Detect which cell encompasses the target text, then output its (x, y) center coordinate. 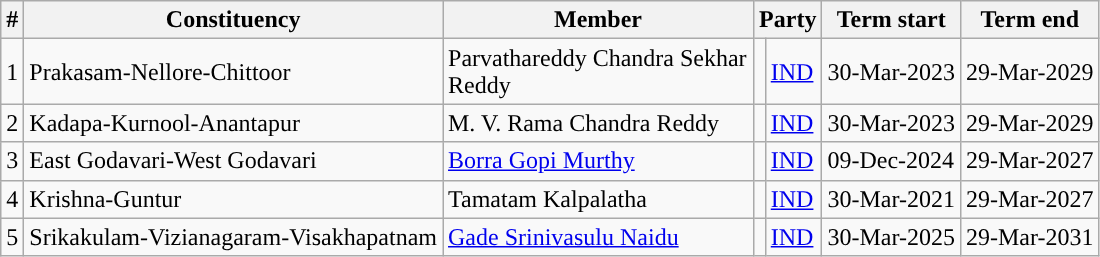
Gade Srinivasulu Naidu (598, 237)
Kadapa-Kurnool-Anantapur (234, 123)
Tamatam Kalpalatha (598, 199)
Member (598, 20)
5 (12, 237)
Borra Gopi Murthy (598, 161)
2 (12, 123)
1 (12, 72)
Srikakulam-Vizianagaram-Visakhapatnam (234, 237)
30-Mar-2025 (892, 237)
3 (12, 161)
# (12, 20)
Term end (1030, 20)
Constituency (234, 20)
29-Mar-2031 (1030, 237)
Term start (892, 20)
Prakasam-Nellore-Chittoor (234, 72)
Parvathareddy Chandra Sekhar Reddy (598, 72)
M. V. Rama Chandra Reddy (598, 123)
09-Dec-2024 (892, 161)
Krishna-Guntur (234, 199)
4 (12, 199)
30-Mar-2021 (892, 199)
Party (788, 20)
East Godavari-West Godavari (234, 161)
